Pinpoint the cell where the given text exists, returning its (X, Y) midpoint coordinate. 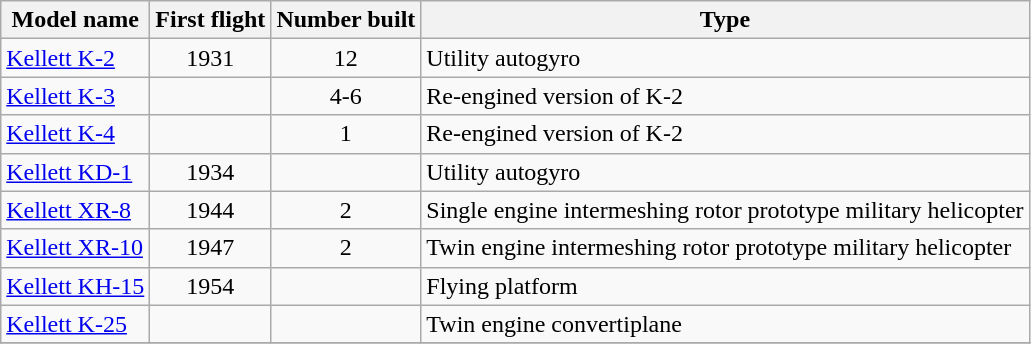
Kellett K-25 (76, 324)
First flight (210, 20)
1944 (210, 210)
1947 (210, 248)
Kellett KH-15 (76, 286)
Flying platform (725, 286)
Twin engine intermeshing rotor prototype military helicopter (725, 248)
Model name (76, 20)
12 (346, 58)
4-6 (346, 96)
Number built (346, 20)
Kellett XR-10 (76, 248)
Kellett K-3 (76, 96)
1954 (210, 286)
1 (346, 134)
Kellett XR-8 (76, 210)
1934 (210, 172)
Kellett K-4 (76, 134)
1931 (210, 58)
Kellett KD-1 (76, 172)
Kellett K-2 (76, 58)
Single engine intermeshing rotor prototype military helicopter (725, 210)
Twin engine convertiplane (725, 324)
Type (725, 20)
